Detect which cell encompasses the target text, then output its [x, y] center coordinate. 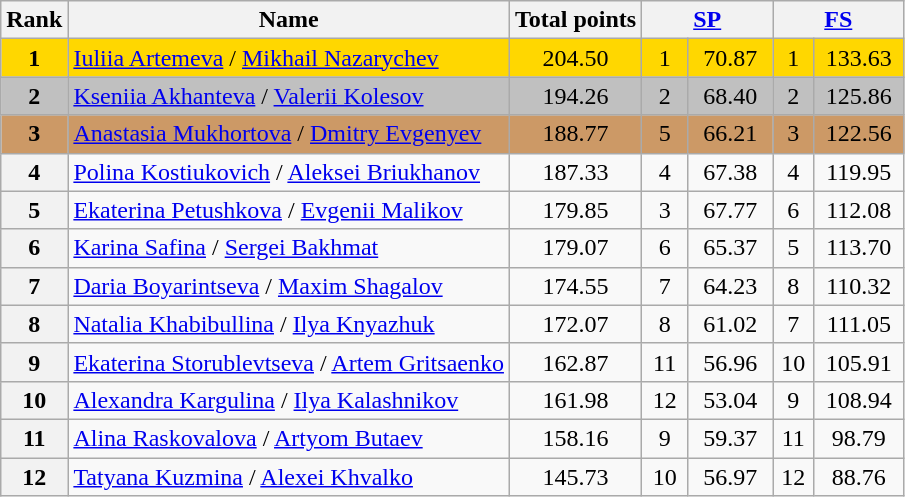
59.37 [730, 438]
179.85 [575, 210]
Iuliia Artemeva / Mikhail Nazarychev [289, 58]
53.04 [730, 400]
174.55 [575, 286]
56.96 [730, 362]
113.70 [859, 248]
56.97 [730, 477]
Name [289, 20]
Kseniia Akhanteva / Valerii Kolesov [289, 96]
161.98 [575, 400]
Ekaterina Storublevtseva / Artem Gritsaenko [289, 362]
122.56 [859, 134]
187.33 [575, 172]
172.07 [575, 324]
188.77 [575, 134]
162.87 [575, 362]
Rank [34, 20]
68.40 [730, 96]
108.94 [859, 400]
Alexandra Kargulina / Ilya Kalashnikov [289, 400]
119.95 [859, 172]
Daria Boyarintseva / Maxim Shagalov [289, 286]
66.21 [730, 134]
Karina Safina / Sergei Bakhmat [289, 248]
67.38 [730, 172]
158.16 [575, 438]
Total points [575, 20]
112.08 [859, 210]
194.26 [575, 96]
FS [838, 20]
125.86 [859, 96]
70.87 [730, 58]
111.05 [859, 324]
Alina Raskovalova / Artyom Butaev [289, 438]
65.37 [730, 248]
64.23 [730, 286]
Polina Kostiukovich / Aleksei Briukhanov [289, 172]
SP [708, 20]
Tatyana Kuzmina / Alexei Khvalko [289, 477]
133.63 [859, 58]
98.79 [859, 438]
204.50 [575, 58]
110.32 [859, 286]
88.76 [859, 477]
61.02 [730, 324]
67.77 [730, 210]
179.07 [575, 248]
Anastasia Mukhortova / Dmitry Evgenyev [289, 134]
105.91 [859, 362]
Ekaterina Petushkova / Evgenii Malikov [289, 210]
Natalia Khabibullina / Ilya Knyazhuk [289, 324]
145.73 [575, 477]
